Locate the cell with the specified text and output its (x, y) center coordinate. 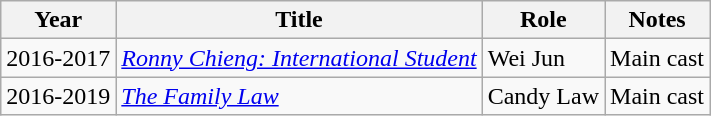
Role (543, 20)
Year (58, 20)
2016-2019 (58, 96)
2016-2017 (58, 58)
Title (299, 20)
The Family Law (299, 96)
Ronny Chieng: International Student (299, 58)
Wei Jun (543, 58)
Notes (658, 20)
Candy Law (543, 96)
